From the cell containing the given text, extract its center point as [x, y] coordinate. 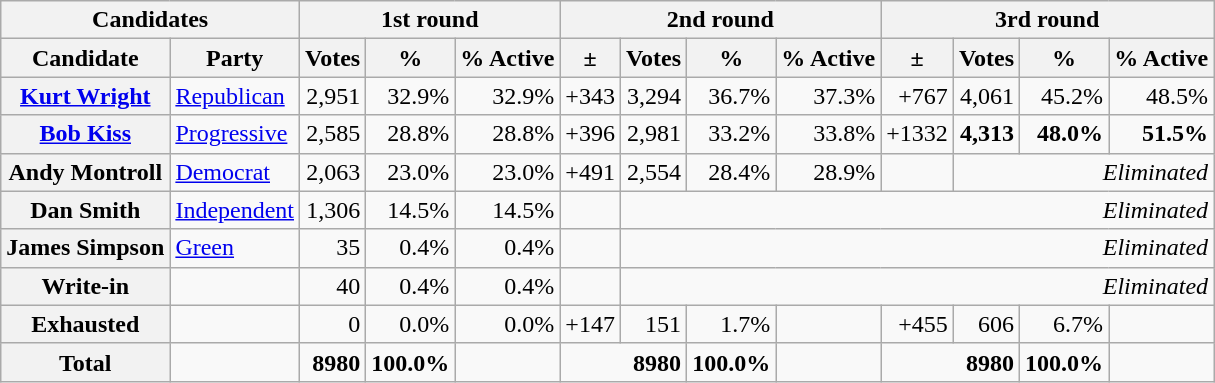
Green [235, 248]
51.5% [1162, 134]
0 [333, 324]
+147 [590, 324]
Exhausted [86, 324]
2,063 [333, 172]
6.7% [1064, 324]
48.0% [1064, 134]
1.7% [732, 324]
4,061 [986, 96]
Bob Kiss [86, 134]
2,981 [653, 134]
3,294 [653, 96]
40 [333, 286]
3rd round [1048, 20]
151 [653, 324]
48.5% [1162, 96]
37.3% [828, 96]
+455 [918, 324]
Progressive [235, 134]
Independent [235, 210]
35 [333, 248]
Andy Montroll [86, 172]
33.2% [732, 134]
45.2% [1064, 96]
Candidates [150, 20]
28.9% [828, 172]
Write-in [86, 286]
+491 [590, 172]
+1332 [918, 134]
33.8% [828, 134]
+396 [590, 134]
Party [235, 58]
606 [986, 324]
Democrat [235, 172]
1,306 [333, 210]
2,585 [333, 134]
Kurt Wright [86, 96]
Republican [235, 96]
+343 [590, 96]
Dan Smith [86, 210]
James Simpson [86, 248]
Candidate [86, 58]
28.4% [732, 172]
Total [86, 362]
4,313 [986, 134]
2,554 [653, 172]
36.7% [732, 96]
2nd round [720, 20]
1st round [430, 20]
2,951 [333, 96]
+767 [918, 96]
